Identify which cell holds the provided text, then report its [X, Y] central coordinate. 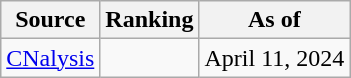
April 11, 2024 [274, 58]
Ranking [150, 20]
CNalysis [50, 58]
Source [50, 20]
As of [274, 20]
